Capture the cell that displays the provided text and extract its (X, Y) central coordinate. 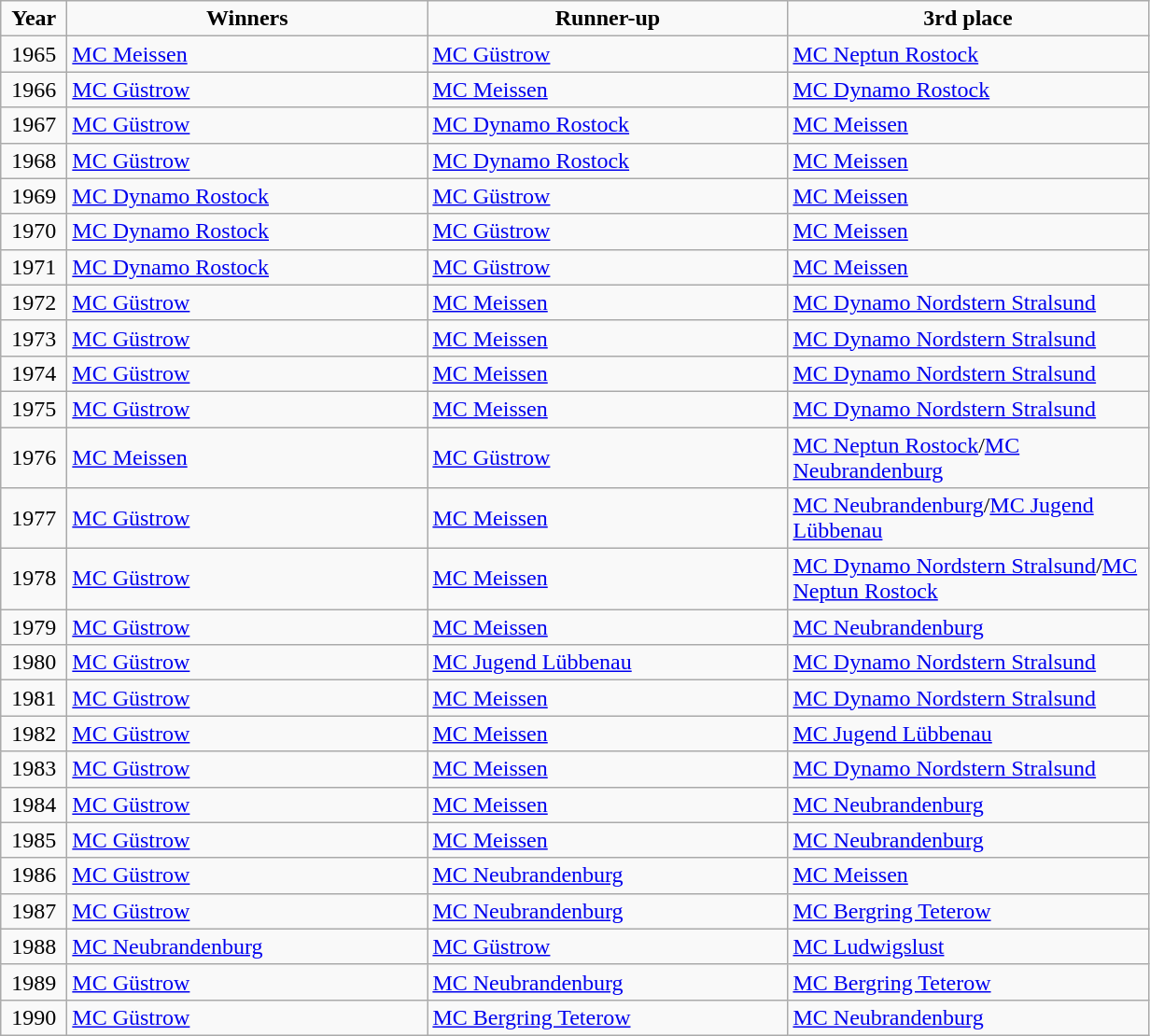
1974 (34, 373)
Winners (247, 19)
Runner-up (608, 19)
1969 (34, 196)
1971 (34, 267)
1988 (34, 946)
1981 (34, 698)
1975 (34, 409)
1978 (34, 579)
1976 (34, 457)
1966 (34, 90)
1985 (34, 840)
1990 (34, 1017)
1977 (34, 519)
MC Dynamo Nordstern Stralsund/MC Neptun Rostock (968, 579)
1983 (34, 769)
1984 (34, 805)
MC Ludwigslust (968, 946)
MC Neubrandenburg/MC Jugend Lübbenau (968, 519)
1989 (34, 982)
Year (34, 19)
1973 (34, 338)
1980 (34, 663)
1979 (34, 627)
1972 (34, 302)
MC Neptun Rostock/MC Neubrandenburg (968, 457)
1986 (34, 875)
1982 (34, 734)
1968 (34, 161)
1967 (34, 125)
MC Neptun Rostock (968, 54)
1965 (34, 54)
3rd place (968, 19)
1970 (34, 231)
1987 (34, 911)
